Scan for the cell matching the given text and deliver its [x, y] coordinate at center. 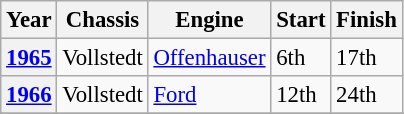
17th [366, 58]
1966 [29, 95]
Offenhauser [210, 58]
Engine [210, 20]
Finish [366, 20]
1965 [29, 58]
24th [366, 95]
12th [301, 95]
Chassis [102, 20]
Start [301, 20]
Year [29, 20]
6th [301, 58]
Ford [210, 95]
